For the text-containing cell, return its midpoint in (x, y) coordinate format. 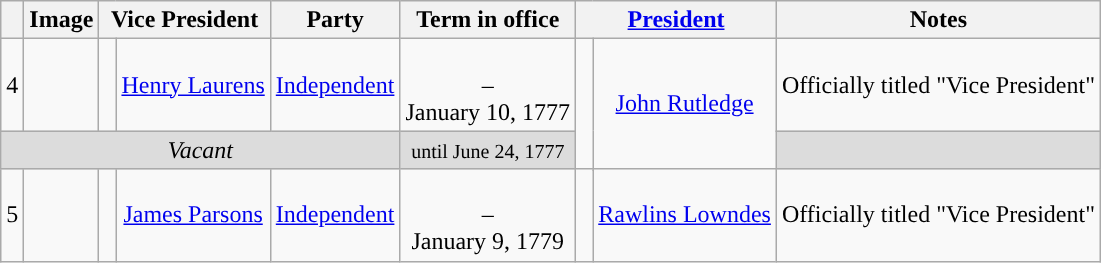
Term in office (488, 20)
Party (335, 20)
John Rutledge (685, 104)
Rawlins Lowndes (685, 215)
Vice President (184, 20)
–January 10, 1777 (488, 85)
James Parsons (193, 215)
Notes (938, 20)
4 (12, 85)
Henry Laurens (193, 85)
until June 24, 1777 (488, 150)
Vacant (200, 150)
–January 9, 1779 (488, 215)
President (676, 20)
5 (12, 215)
Image (62, 20)
